For the text-containing cell, return its midpoint in (X, Y) coordinate format. 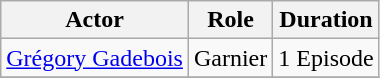
Role (230, 20)
Duration (326, 20)
1 Episode (326, 58)
Actor (95, 20)
Garnier (230, 58)
Grégory Gadebois (95, 58)
